Capture the cell that displays the provided text and extract its [X, Y] central coordinate. 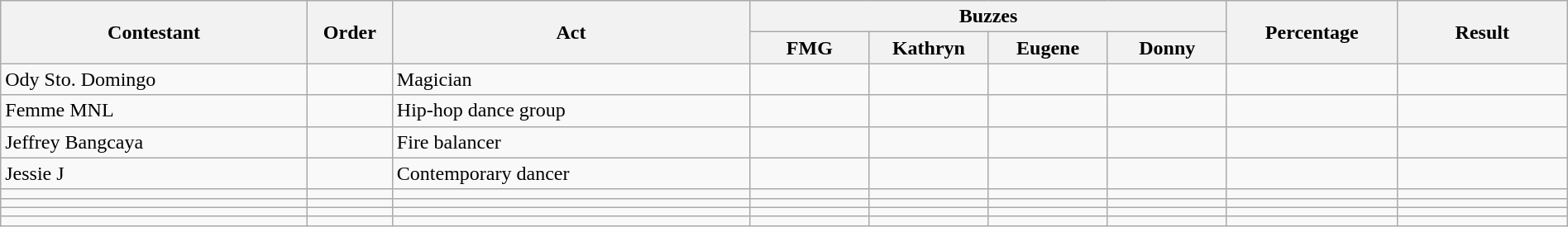
Eugene [1048, 48]
Hip-hop dance group [571, 111]
Buzzes [989, 17]
Ody Sto. Domingo [154, 79]
Fire balancer [571, 142]
Act [571, 32]
Donny [1167, 48]
Jeffrey Bangcaya [154, 142]
Contestant [154, 32]
Kathryn [929, 48]
Contemporary dancer [571, 173]
Magician [571, 79]
Result [1482, 32]
Order [349, 32]
Percentage [1312, 32]
Jessie J [154, 173]
FMG [810, 48]
Femme MNL [154, 111]
